From the cell containing the given text, extract its center point as [x, y] coordinate. 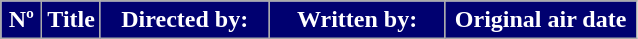
Written by: [357, 20]
Nº [22, 20]
Original air date [540, 20]
Directed by: [184, 20]
Title [72, 20]
